Identify which cell holds the provided text, then report its (X, Y) central coordinate. 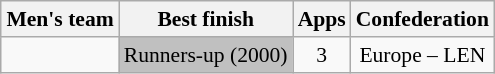
Europe – LEN (422, 55)
Apps (322, 19)
Confederation (422, 19)
Men's team (60, 19)
Runners-up (2000) (206, 55)
Best finish (206, 19)
3 (322, 55)
